Scan for the cell matching the given text and deliver its [X, Y] coordinate at center. 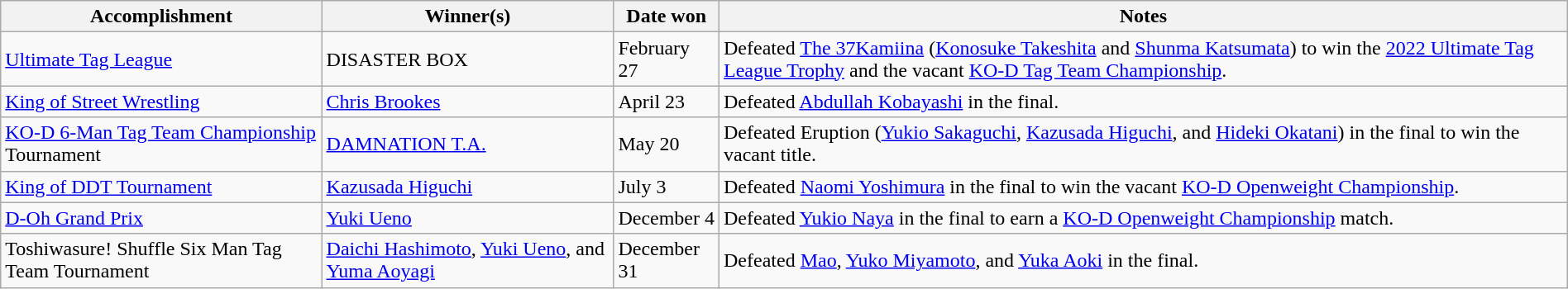
Chris Brookes [468, 102]
Accomplishment [161, 17]
King of DDT Tournament [161, 187]
Defeated Yukio Naya in the final to earn a KO-D Openweight Championship match. [1144, 218]
February 27 [667, 59]
April 23 [667, 102]
Date won [667, 17]
December 31 [667, 261]
KO-D 6-Man Tag Team Championship Tournament [161, 144]
Ultimate Tag League [161, 59]
Defeated Abdullah Kobayashi in the final. [1144, 102]
Defeated Naomi Yoshimura in the final to win the vacant KO-D Openweight Championship. [1144, 187]
Daichi Hashimoto, Yuki Ueno, and Yuma Aoyagi [468, 261]
May 20 [667, 144]
D-Oh Grand Prix [161, 218]
Notes [1144, 17]
Defeated Mao, Yuko Miyamoto, and Yuka Aoki in the final. [1144, 261]
July 3 [667, 187]
December 4 [667, 218]
DAMNATION T.A. [468, 144]
Yuki Ueno [468, 218]
Toshiwasure! Shuffle Six Man Tag Team Tournament [161, 261]
King of Street Wrestling [161, 102]
Winner(s) [468, 17]
DISASTER BOX [468, 59]
Kazusada Higuchi [468, 187]
Defeated Eruption (Yukio Sakaguchi, Kazusada Higuchi, and Hideki Okatani) in the final to win the vacant title. [1144, 144]
